Output the [X, Y] coordinate of the center of the cell containing the given text.  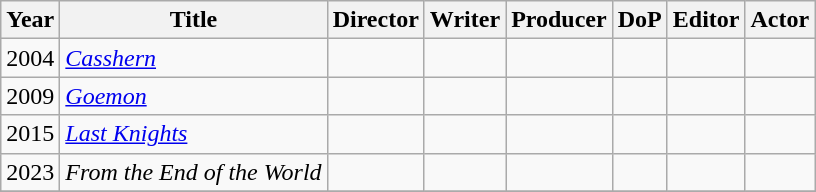
Actor [780, 20]
Title [194, 20]
Editor [706, 20]
Year [30, 20]
Casshern [194, 58]
2009 [30, 96]
2004 [30, 58]
Writer [464, 20]
2023 [30, 172]
From the End of the World [194, 172]
2015 [30, 134]
Producer [560, 20]
Goemon [194, 96]
DoP [640, 20]
Last Knights [194, 134]
Director [376, 20]
